Extract the (X, Y) coordinate from the center of the cell holding the provided text.  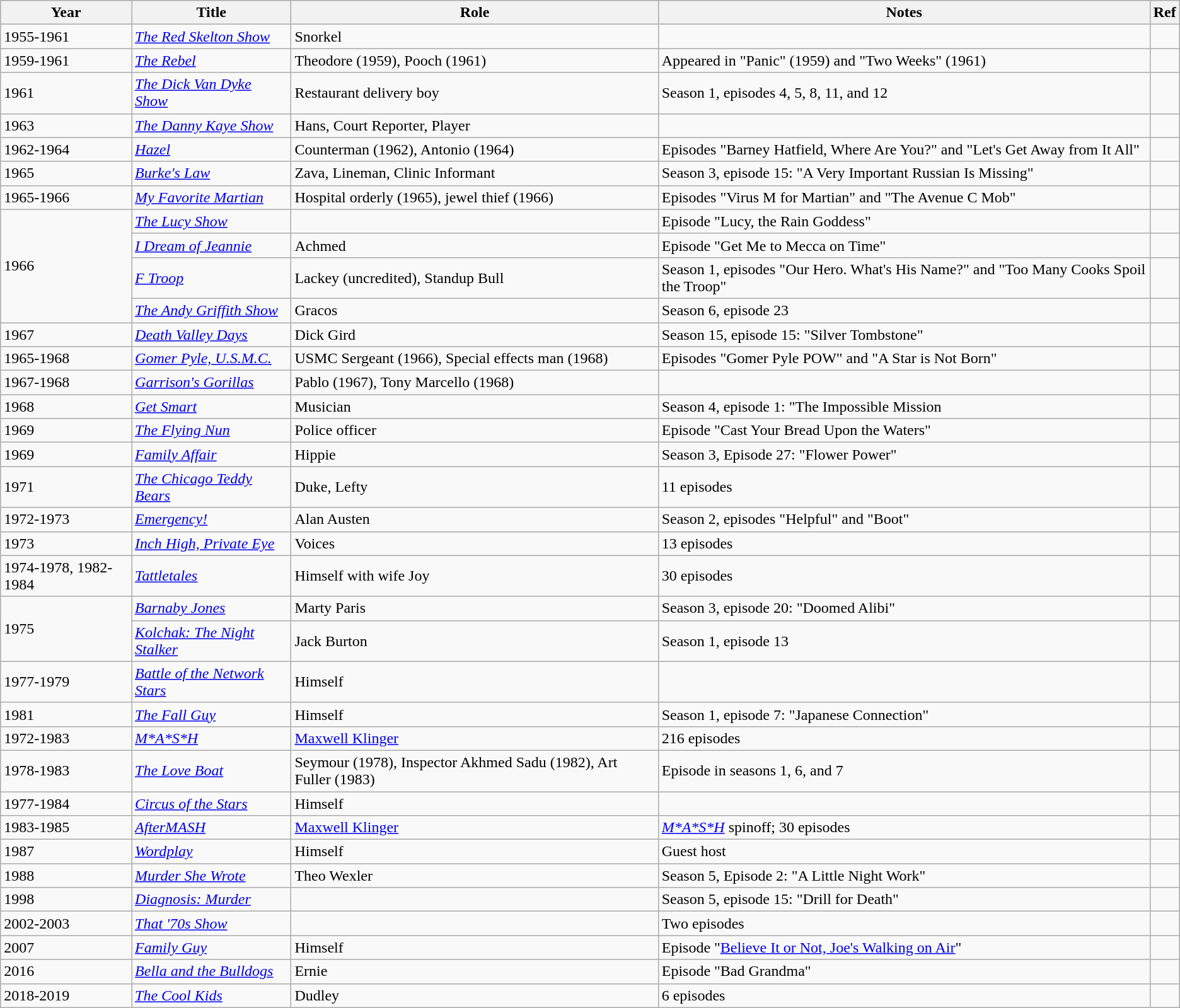
1968 (66, 407)
The Andy Griffith Show (212, 310)
Lackey (uncredited), Standup Bull (475, 277)
Police officer (475, 431)
USMC Sergeant (1966), Special effects man (1968) (475, 359)
Kolchak: The Night Stalker (212, 640)
Garrison's Gorillas (212, 383)
1967-1968 (66, 383)
Episode "Lucy, the Rain Goddess" (904, 221)
The Red Skelton Show (212, 37)
1988 (66, 876)
Emergency! (212, 519)
216 episodes (904, 738)
Voices (475, 543)
Hazel (212, 149)
F Troop (212, 277)
1966 (66, 266)
Season 1, episode 7: "Japanese Connection" (904, 714)
1987 (66, 852)
Dudley (475, 995)
Restaurant delivery boy (475, 93)
AfterMASH (212, 828)
2016 (66, 971)
1971 (66, 487)
Snorkel (475, 37)
Title (212, 13)
Year (66, 13)
1998 (66, 900)
Episodes "Gomer Pyle POW" and "A Star is Not Born" (904, 359)
1955-1961 (66, 37)
M*A*S*H spinoff; 30 episodes (904, 828)
Death Valley Days (212, 335)
That '70s Show (212, 924)
Jack Burton (475, 640)
1965 (66, 173)
Ernie (475, 971)
13 episodes (904, 543)
Achmed (475, 245)
I Dream of Jeannie (212, 245)
Tattletales (212, 576)
Two episodes (904, 924)
Burke's Law (212, 173)
Guest host (904, 852)
My Favorite Martian (212, 197)
1975 (66, 629)
Season 4, episode 1: "The Impossible Mission (904, 407)
Season 2, episodes "Helpful" and "Boot" (904, 519)
1972-1973 (66, 519)
Seymour (1978), Inspector Akhmed Sadu (1982), Art Fuller (1983) (475, 770)
Role (475, 13)
2007 (66, 947)
Hippie (475, 455)
Get Smart (212, 407)
Himself with wife Joy (475, 576)
Ref (1165, 13)
Gomer Pyle, U.S.M.C. (212, 359)
1972-1983 (66, 738)
Notes (904, 13)
Bella and the Bulldogs (212, 971)
The Danny Kaye Show (212, 125)
Battle of the Network Stars (212, 682)
Season 1, episodes 4, 5, 8, 11, and 12 (904, 93)
Family Affair (212, 455)
The Chicago Teddy Bears (212, 487)
1977-1984 (66, 804)
2002-2003 (66, 924)
1981 (66, 714)
The Flying Nun (212, 431)
Dick Gird (475, 335)
The Rebel (212, 61)
1965-1968 (66, 359)
Barnaby Jones (212, 608)
1973 (66, 543)
Theo Wexler (475, 876)
1974-1978, 1982-1984 (66, 576)
1977-1979 (66, 682)
Episode "Cast Your Bread Upon the Waters" (904, 431)
Season 1, episodes "Our Hero. What's His Name?" and "Too Many Cooks Spoil the Troop" (904, 277)
Episodes "Virus M for Martian" and "The Avenue C Mob" (904, 197)
Duke, Lefty (475, 487)
The Dick Van Dyke Show (212, 93)
Episode in seasons 1, 6, and 7 (904, 770)
Wordplay (212, 852)
Season 5, Episode 2: "A Little Night Work" (904, 876)
Inch High, Private Eye (212, 543)
1961 (66, 93)
1963 (66, 125)
Circus of the Stars (212, 804)
Family Guy (212, 947)
1983-1985 (66, 828)
1962-1964 (66, 149)
Counterman (1962), Antonio (1964) (475, 149)
Diagnosis: Murder (212, 900)
Hans, Court Reporter, Player (475, 125)
Theodore (1959), Pooch (1961) (475, 61)
Season 3, Episode 27: "Flower Power" (904, 455)
11 episodes (904, 487)
Episode "Believe It or Not, Joe's Walking on Air" (904, 947)
1965-1966 (66, 197)
Season 1, episode 13 (904, 640)
The Lucy Show (212, 221)
Episodes "Barney Hatfield, Where Are You?" and "Let's Get Away from It All" (904, 149)
Season 5, episode 15: "Drill for Death" (904, 900)
Musician (475, 407)
2018-2019 (66, 995)
Marty Paris (475, 608)
Appeared in "Panic" (1959) and "Two Weeks" (1961) (904, 61)
Episode "Bad Grandma" (904, 971)
Season 6, episode 23 (904, 310)
Alan Austen (475, 519)
1978-1983 (66, 770)
The Cool Kids (212, 995)
Season 3, episode 15: "A Very Important Russian Is Missing" (904, 173)
Murder She Wrote (212, 876)
6 episodes (904, 995)
1967 (66, 335)
Pablo (1967), Tony Marcello (1968) (475, 383)
The Love Boat (212, 770)
M*A*S*H (212, 738)
Hospital orderly (1965), jewel thief (1966) (475, 197)
The Fall Guy (212, 714)
1959-1961 (66, 61)
Zava, Lineman, Clinic Informant (475, 173)
Gracos (475, 310)
30 episodes (904, 576)
Episode "Get Me to Mecca on Time" (904, 245)
Season 15, episode 15: "Silver Tombstone" (904, 335)
Season 3, episode 20: "Doomed Alibi" (904, 608)
